Scan for the cell matching the given text and deliver its (X, Y) coordinate at center. 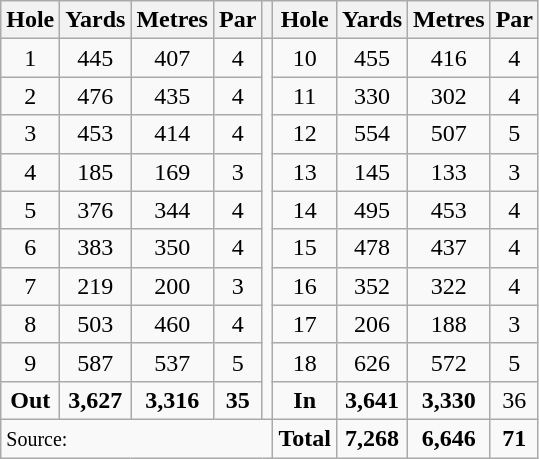
188 (450, 324)
6 (30, 248)
18 (305, 362)
133 (450, 172)
383 (96, 248)
185 (96, 172)
414 (172, 134)
587 (96, 362)
3,316 (172, 400)
35 (237, 400)
3,627 (96, 400)
6,646 (450, 438)
376 (96, 210)
435 (172, 96)
455 (372, 58)
7,268 (372, 438)
302 (450, 96)
219 (96, 286)
476 (96, 96)
13 (305, 172)
352 (372, 286)
In (305, 400)
350 (172, 248)
11 (305, 96)
1 (30, 58)
445 (96, 58)
2 (30, 96)
7 (30, 286)
330 (372, 96)
71 (514, 438)
200 (172, 286)
344 (172, 210)
14 (305, 210)
407 (172, 58)
507 (450, 134)
416 (450, 58)
145 (372, 172)
Out (30, 400)
503 (96, 324)
10 (305, 58)
537 (172, 362)
169 (172, 172)
495 (372, 210)
Total (305, 438)
Source: (137, 438)
12 (305, 134)
437 (450, 248)
460 (172, 324)
36 (514, 400)
626 (372, 362)
9 (30, 362)
15 (305, 248)
8 (30, 324)
554 (372, 134)
572 (450, 362)
3,330 (450, 400)
17 (305, 324)
3,641 (372, 400)
16 (305, 286)
206 (372, 324)
478 (372, 248)
322 (450, 286)
